Scan for the cell matching the given text and deliver its (X, Y) coordinate at center. 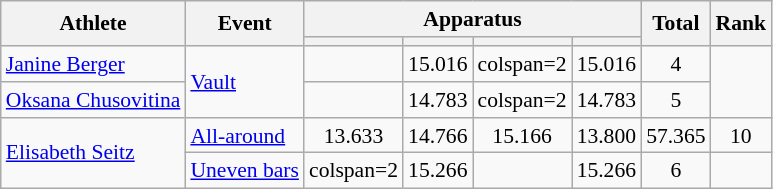
10 (742, 136)
Athlete (94, 24)
13.633 (354, 136)
14.766 (438, 136)
Elisabeth Seitz (94, 154)
Event (244, 24)
All-around (244, 136)
15.166 (522, 136)
Uneven bars (244, 171)
57.365 (676, 136)
Vault (244, 82)
Oksana Chusovitina (94, 100)
5 (676, 100)
13.800 (606, 136)
4 (676, 64)
Rank (742, 24)
6 (676, 171)
Total (676, 24)
Apparatus (472, 19)
Janine Berger (94, 64)
